For the text-containing cell, return its midpoint in [X, Y] coordinate format. 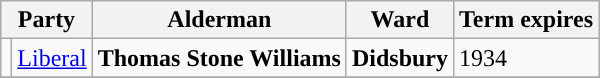
Thomas Stone Williams [219, 58]
Ward [400, 20]
Term expires [526, 20]
Party [46, 20]
1934 [526, 58]
Liberal [52, 58]
Didsbury [400, 58]
Alderman [219, 20]
